From the cell containing the given text, extract its center point as (X, Y) coordinate. 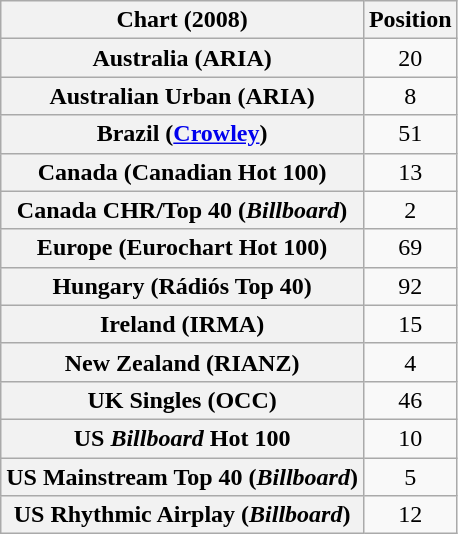
Australian Urban (ARIA) (182, 96)
US Mainstream Top 40 (Billboard) (182, 477)
Australia (ARIA) (182, 58)
Position (410, 20)
51 (410, 134)
8 (410, 96)
Europe (Eurochart Hot 100) (182, 248)
US Billboard Hot 100 (182, 438)
Canada (Canadian Hot 100) (182, 172)
5 (410, 477)
Chart (2008) (182, 20)
15 (410, 324)
46 (410, 400)
Hungary (Rádiós Top 40) (182, 286)
10 (410, 438)
UK Singles (OCC) (182, 400)
69 (410, 248)
US Rhythmic Airplay (Billboard) (182, 515)
13 (410, 172)
New Zealand (RIANZ) (182, 362)
Ireland (IRMA) (182, 324)
20 (410, 58)
Brazil (Crowley) (182, 134)
Canada CHR/Top 40 (Billboard) (182, 210)
4 (410, 362)
2 (410, 210)
12 (410, 515)
92 (410, 286)
